Capture the cell that displays the provided text and extract its [X, Y] central coordinate. 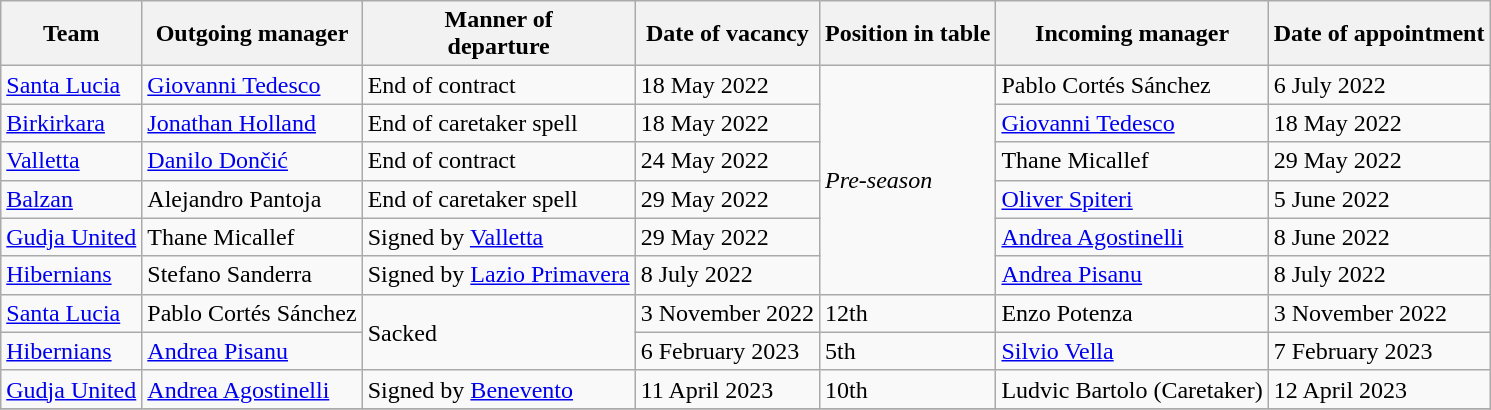
Date of vacancy [727, 34]
Signed by Lazio Primavera [498, 275]
Position in table [908, 34]
Team [72, 34]
Outgoing manager [252, 34]
6 February 2023 [727, 351]
Ludvic Bartolo (Caretaker) [1132, 389]
Balzan [72, 199]
5th [908, 351]
11 April 2023 [727, 389]
Signed by Valletta [498, 237]
Silvio Vella [1132, 351]
Alejandro Pantoja [252, 199]
Jonathan Holland [252, 123]
12 April 2023 [1379, 389]
Stefano Sanderra [252, 275]
Sacked [498, 332]
8 June 2022 [1379, 237]
5 June 2022 [1379, 199]
7 February 2023 [1379, 351]
Oliver Spiteri [1132, 199]
Birkirkara [72, 123]
12th [908, 313]
Enzo Potenza [1132, 313]
Valletta [72, 161]
Signed by Benevento [498, 389]
Incoming manager [1132, 34]
10th [908, 389]
6 July 2022 [1379, 85]
Date of appointment [1379, 34]
Pre-season [908, 180]
Danilo Dončić [252, 161]
24 May 2022 [727, 161]
Manner ofdeparture [498, 34]
